Provide the (x, y) coordinate of the cell's center where the given text is located.  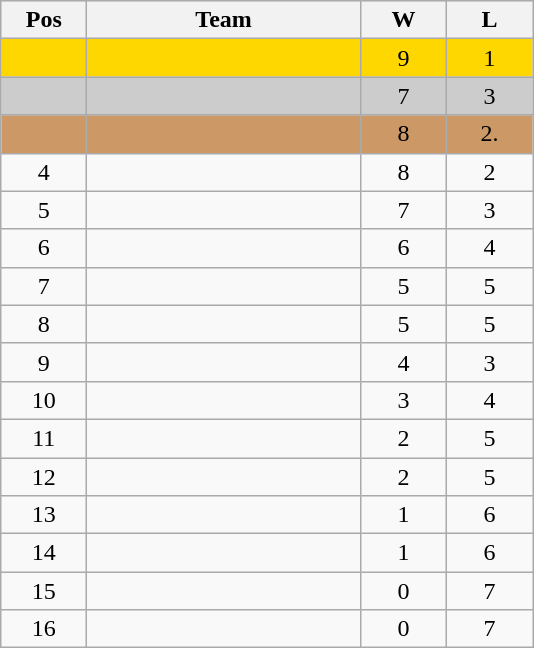
12 (44, 477)
14 (44, 553)
L (489, 20)
Team (224, 20)
10 (44, 400)
16 (44, 629)
11 (44, 438)
W (403, 20)
Pos (44, 20)
2. (489, 134)
13 (44, 515)
15 (44, 591)
